For the text-containing cell, return its midpoint in (X, Y) coordinate format. 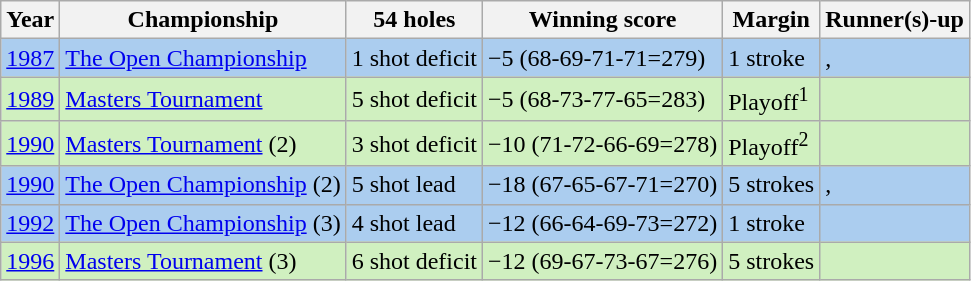
The Open Championship (203, 58)
Masters Tournament (203, 100)
5 shot deficit (414, 100)
Playoff2 (772, 144)
6 shot deficit (414, 261)
−10 (71-72-66-69=278) (603, 144)
Masters Tournament (2) (203, 144)
−12 (69-67-73-67=276) (603, 261)
Runner(s)-up (895, 20)
54 holes (414, 20)
1989 (30, 100)
−5 (68-73-77-65=283) (603, 100)
1987 (30, 58)
−18 (67-65-67-71=270) (603, 185)
5 shot lead (414, 185)
1 shot deficit (414, 58)
Masters Tournament (3) (203, 261)
The Open Championship (2) (203, 185)
−5 (68-69-71-71=279) (603, 58)
Winning score (603, 20)
Margin (772, 20)
Year (30, 20)
Playoff1 (772, 100)
−12 (66-64-69-73=272) (603, 223)
1996 (30, 261)
3 shot deficit (414, 144)
Championship (203, 20)
1992 (30, 223)
4 shot lead (414, 223)
The Open Championship (3) (203, 223)
